Provide the [x, y] coordinate of the cell's center where the given text is located.  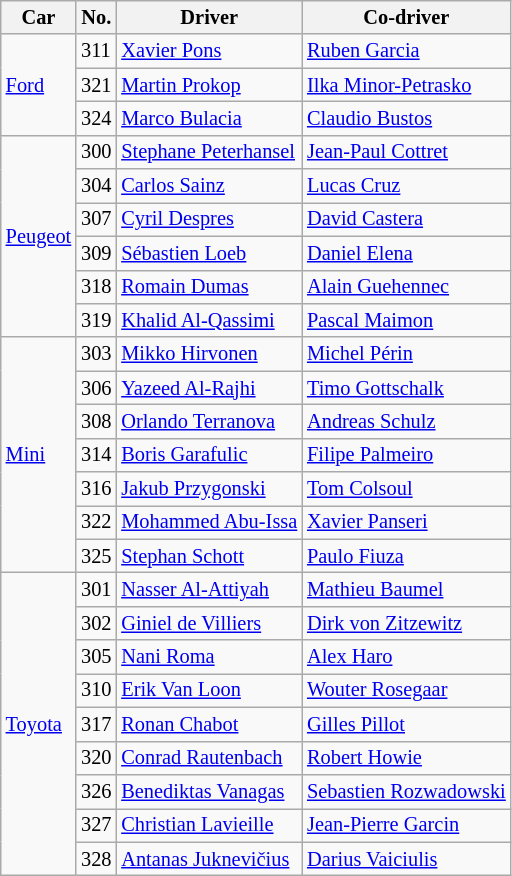
Lucas Cruz [406, 186]
Driver [209, 17]
300 [96, 152]
Wouter Rosegaar [406, 690]
Erik Van Loon [209, 690]
Mathieu Baumel [406, 589]
Yazeed Al-Rajhi [209, 388]
322 [96, 522]
Timo Gottschalk [406, 388]
Ruben Garcia [406, 51]
Conrad Rautenbach [209, 758]
309 [96, 253]
Nasser Al-Attiyah [209, 589]
Gilles Pillot [406, 724]
Marco Bulacia [209, 118]
Pascal Maimon [406, 320]
311 [96, 51]
304 [96, 186]
Romain Dumas [209, 287]
Filipe Palmeiro [406, 455]
305 [96, 657]
Christian Lavieille [209, 825]
326 [96, 791]
Benediktas Vanagas [209, 791]
Alain Guehennec [406, 287]
Toyota [38, 724]
Khalid Al-Qassimi [209, 320]
Ford [38, 84]
Robert Howie [406, 758]
Mohammed Abu-Issa [209, 522]
Ronan Chabot [209, 724]
Andreas Schulz [406, 421]
Dirk von Zitzewitz [406, 623]
301 [96, 589]
Orlando Terranova [209, 421]
314 [96, 455]
Co-driver [406, 17]
Martin Prokop [209, 85]
Antanas Juknevičius [209, 859]
327 [96, 825]
Carlos Sainz [209, 186]
303 [96, 354]
Claudio Bustos [406, 118]
Sebastien Rozwadowski [406, 791]
328 [96, 859]
316 [96, 489]
Jean-Paul Cottret [406, 152]
Nani Roma [209, 657]
317 [96, 724]
306 [96, 388]
307 [96, 219]
319 [96, 320]
Car [38, 17]
Xavier Panseri [406, 522]
324 [96, 118]
Xavier Pons [209, 51]
Cyril Despres [209, 219]
325 [96, 556]
310 [96, 690]
Tom Colsoul [406, 489]
308 [96, 421]
302 [96, 623]
Stephane Peterhansel [209, 152]
320 [96, 758]
Jean-Pierre Garcin [406, 825]
321 [96, 85]
No. [96, 17]
Boris Garafulic [209, 455]
Mikko Hirvonen [209, 354]
Stephan Schott [209, 556]
Darius Vaiciulis [406, 859]
Mini [38, 455]
Peugeot [38, 236]
Alex Haro [406, 657]
Paulo Fiuza [406, 556]
Giniel de Villiers [209, 623]
Jakub Przygonski [209, 489]
Michel Périn [406, 354]
Daniel Elena [406, 253]
318 [96, 287]
Sébastien Loeb [209, 253]
David Castera [406, 219]
Ilka Minor-Petrasko [406, 85]
